Locate the cell with the specified text and output its (X, Y) center coordinate. 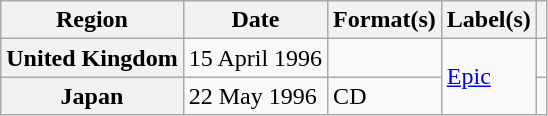
Label(s) (488, 20)
15 April 1996 (255, 58)
Region (92, 20)
CD (385, 96)
Date (255, 20)
22 May 1996 (255, 96)
Epic (488, 77)
United Kingdom (92, 58)
Format(s) (385, 20)
Japan (92, 96)
